Capture the cell that displays the provided text and extract its [X, Y] central coordinate. 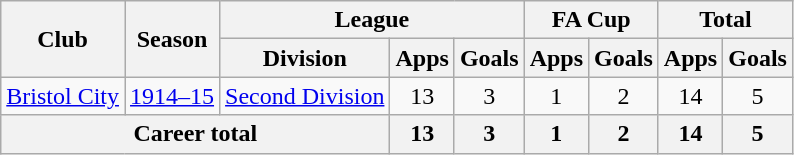
1914–15 [172, 96]
Club [63, 39]
Bristol City [63, 96]
Second Division [305, 96]
League [372, 20]
Division [305, 58]
Total [725, 20]
FA Cup [591, 20]
Season [172, 39]
Career total [196, 134]
